Find where the given text appears and provide that cell's center as (X, Y) coordinate. 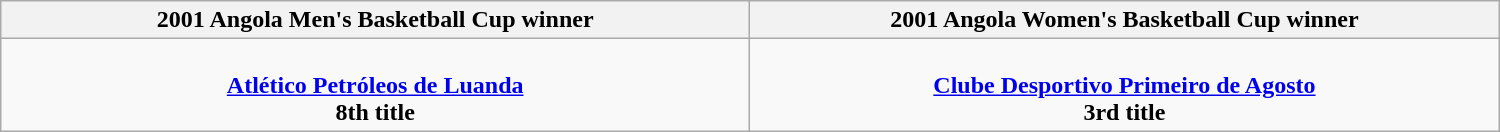
Clube Desportivo Primeiro de Agosto3rd title (1125, 85)
2001 Angola Men's Basketball Cup winner (376, 20)
Atlético Petróleos de Luanda8th title (376, 85)
2001 Angola Women's Basketball Cup winner (1125, 20)
